For the text-containing cell, return its midpoint in [x, y] coordinate format. 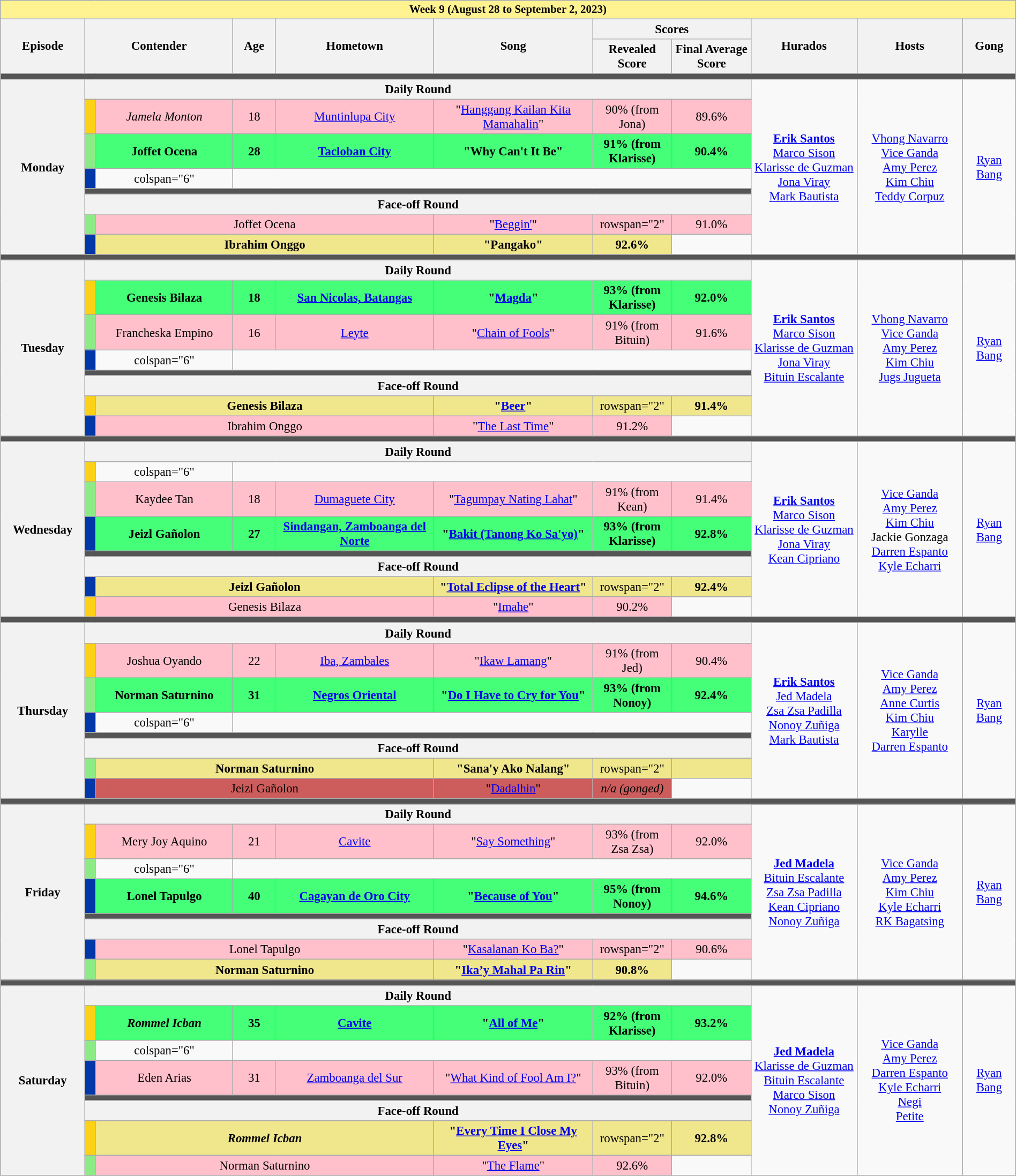
Vice GandaAmy PerezDarren EspantoKyle EcharriNegiPetite [910, 1080]
35 [254, 1023]
Muntinlupa City [355, 117]
40 [254, 897]
91.6% [712, 332]
Hurados [804, 46]
90.8% [632, 970]
Mery Joy Aquino [164, 842]
"Total Eclipse of the Heart" [513, 587]
27 [254, 534]
Final Average Score [712, 56]
"Why Can't It Be" [513, 151]
91% (from Klarisse) [632, 151]
"Kasalanan Ko Ba?" [513, 950]
Dumaguete City [355, 499]
Jed MadelaKlarisse de GuzmanBituin EscalanteMarco SisonNonoy Zuñiga [804, 1080]
Jamela Monton [164, 117]
Jed MadelaBituin EscalanteZsa Zsa PadillaKean CiprianoNonoy Zuñiga [804, 892]
Cagayan de Oro City [355, 897]
Week 9 (August 28 to September 2, 2023) [508, 10]
Wednesday [43, 529]
Negros Oriental [355, 695]
16 [254, 332]
Zamboanga del Sur [355, 1078]
91% (from Kean) [632, 499]
Age [254, 46]
95% (from Nonoy) [632, 897]
Vice GandaAmy PerezKim ChiuJackie GonzagaDarren EspantoKyle Echarri [910, 529]
n/a (gonged) [632, 789]
Contender [159, 46]
28 [254, 151]
Tuesday [43, 348]
92% (from Klarisse) [632, 1023]
Vhong NavarroVice GandaAmy PerezKim ChiuTeddy Corpuz [910, 167]
21 [254, 842]
Joshua Oyando [164, 660]
"Every Time I Close My Eyes" [513, 1138]
"Do I Have to Cry for You" [513, 695]
Erik SantosMarco SisonKlarisse de GuzmanJona VirayKean Cipriano [804, 529]
"Ikaw Lamang" [513, 660]
90% (from Jona) [632, 117]
Hometown [355, 46]
93% (from Nonoy) [632, 695]
"What Kind of Fool Am I?" [513, 1078]
91.2% [632, 426]
Gong [989, 46]
Friday [43, 892]
"Chain of Fools" [513, 332]
"Dadalhin" [513, 789]
Vhong NavarroVice GandaAmy PerezKim ChiuJugs Jugueta [910, 348]
Thursday [43, 711]
"Magda" [513, 298]
"The Flame" [513, 1165]
Francheska Empino [164, 332]
San Nicolas, Batangas [355, 298]
Erik SantosJed MadelaZsa Zsa PadillaNonoy ZuñigaMark Bautista [804, 711]
Monday [43, 167]
"Beggin'" [513, 224]
91.0% [712, 224]
Song [513, 46]
"Hanggang Kailan Kita Mamahalin" [513, 117]
"Beer" [513, 406]
Leyte [355, 332]
"Tagumpay Nating Lahat" [513, 499]
Saturday [43, 1080]
Sindangan, Zamboanga del Norte [355, 534]
93.2% [712, 1023]
90.2% [632, 607]
Vice GandaAmy PerezKim ChiuKyle EcharriRK Bagatsing [910, 892]
"Because of You" [513, 897]
Kaydee Tan [164, 499]
Hosts [910, 46]
Revealed Score [632, 56]
"Sana'y Ako Nalang" [513, 768]
94.6% [712, 897]
"All of Me" [513, 1023]
"Say Something" [513, 842]
93% (from Zsa Zsa) [632, 842]
90.6% [712, 950]
"Ika’y Mahal Pa Rin" [513, 970]
91% (from Bituin) [632, 332]
"The Last Time" [513, 426]
"Pangako" [513, 245]
91% (from Jed) [632, 660]
Iba, Zambales [355, 660]
Episode [43, 46]
Erik SantosMarco SisonKlarisse de GuzmanJona VirayBituin Escalante [804, 348]
"Imahe" [513, 607]
Erik SantosMarco SisonKlarisse de GuzmanJona VirayMark Bautista [804, 167]
Tacloban City [355, 151]
89.6% [712, 117]
Eden Arias [164, 1078]
93% (from Bituin) [632, 1078]
22 [254, 660]
"Bakit (Tanong Ko Sa'yo)" [513, 534]
Vice GandaAmy PerezAnne CurtisKim ChiuKarylleDarren Espanto [910, 711]
Scores [672, 29]
